From the cell containing the given text, extract its center point as [X, Y] coordinate. 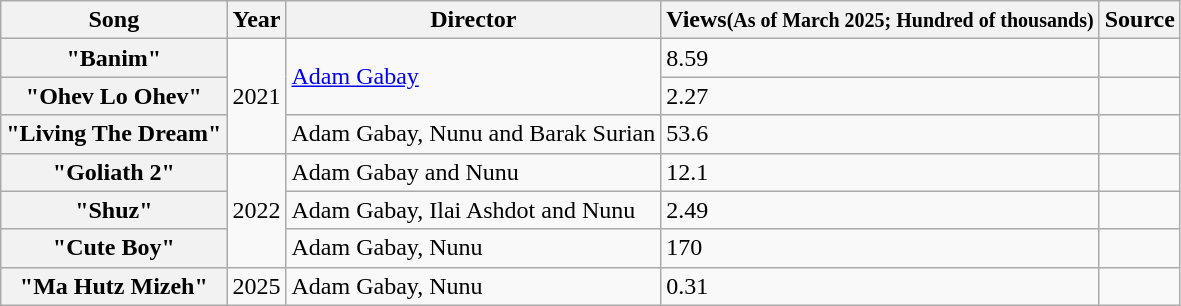
2.27 [880, 96]
"Ohev Lo Ohev" [114, 96]
Adam Gabay [474, 77]
Adam Gabay and Nunu [474, 172]
"Ma Hutz Mizeh" [114, 286]
Year [256, 20]
8.59 [880, 58]
Adam Gabay, Ilai Ashdot and Nunu [474, 210]
53.6 [880, 134]
0.31 [880, 286]
"Shuz" [114, 210]
"Goliath 2" [114, 172]
2.49 [880, 210]
Director [474, 20]
Views(As of March 2025; Hundred of thousands) [880, 20]
2022 [256, 210]
Song [114, 20]
170 [880, 248]
"Cute Boy" [114, 248]
2021 [256, 96]
2025 [256, 286]
"Banim" [114, 58]
Adam Gabay, Nunu and Barak Surian [474, 134]
Source [1140, 20]
"Living The Dream" [114, 134]
12.1 [880, 172]
